Extract the (x, y) coordinate from the center of the cell holding the provided text.  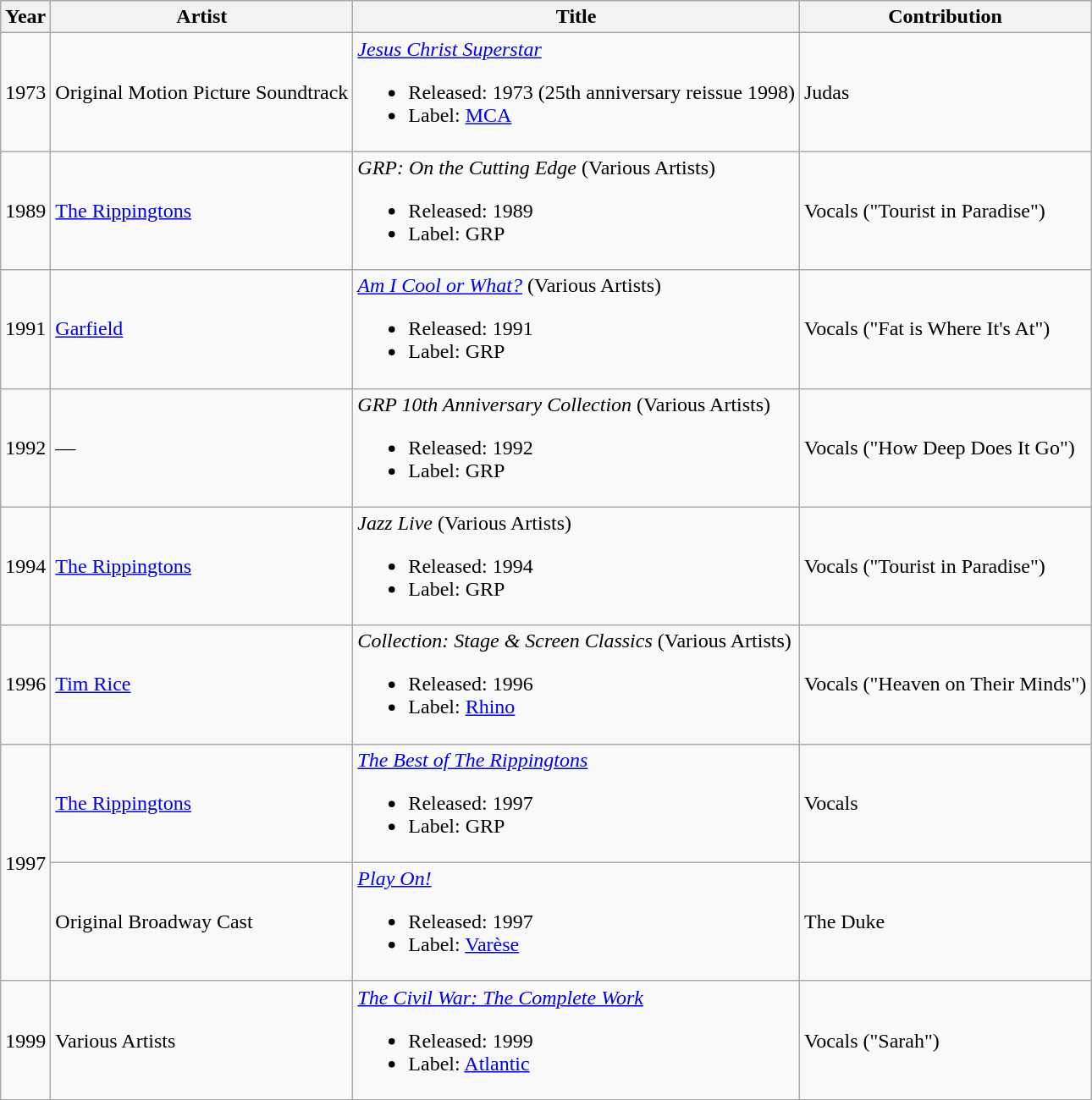
GRP 10th Anniversary Collection (Various Artists)Released: 1992Label: GRP (576, 448)
Garfield (201, 329)
The Civil War: The Complete WorkReleased: 1999Label: Atlantic (576, 1040)
Vocals (945, 803)
1994 (25, 566)
1999 (25, 1040)
The Best of The RippingtonsReleased: 1997Label: GRP (576, 803)
Original Motion Picture Soundtrack (201, 92)
1997 (25, 862)
The Duke (945, 921)
1973 (25, 92)
Tim Rice (201, 685)
Various Artists (201, 1040)
1991 (25, 329)
Vocals ("Heaven on Their Minds") (945, 685)
Vocals ("How Deep Does It Go") (945, 448)
Vocals ("Fat is Where It's At") (945, 329)
1992 (25, 448)
GRP: On the Cutting Edge (Various Artists)Released: 1989Label: GRP (576, 211)
Contribution (945, 17)
Original Broadway Cast (201, 921)
Collection: Stage & Screen Classics (Various Artists)Released: 1996Label: Rhino (576, 685)
— (201, 448)
Title (576, 17)
1989 (25, 211)
Year (25, 17)
Am I Cool or What? (Various Artists)Released: 1991Label: GRP (576, 329)
Jazz Live (Various Artists)Released: 1994Label: GRP (576, 566)
Play On!Released: 1997Label: Varèse (576, 921)
Vocals ("Sarah") (945, 1040)
Judas (945, 92)
Artist (201, 17)
Jesus Christ SuperstarReleased: 1973 (25th anniversary reissue 1998)Label: MCA (576, 92)
1996 (25, 685)
